Output the [x, y] coordinate of the center of the cell containing the given text.  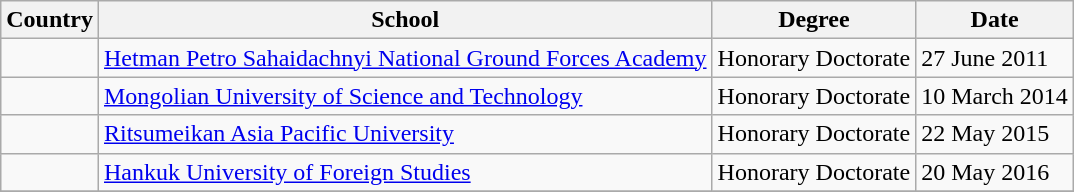
20 May 2016 [995, 172]
Hankuk University of Foreign Studies [405, 172]
Ritsumeikan Asia Pacific University [405, 134]
Date [995, 20]
Hetman Petro Sahaidachnyi National Ground Forces Academy [405, 58]
27 June 2011 [995, 58]
Degree [814, 20]
Country [50, 20]
Mongolian University of Science and Technology [405, 96]
School [405, 20]
22 May 2015 [995, 134]
10 March 2014 [995, 96]
